Extract the [X, Y] coordinate from the center of the cell holding the provided text.  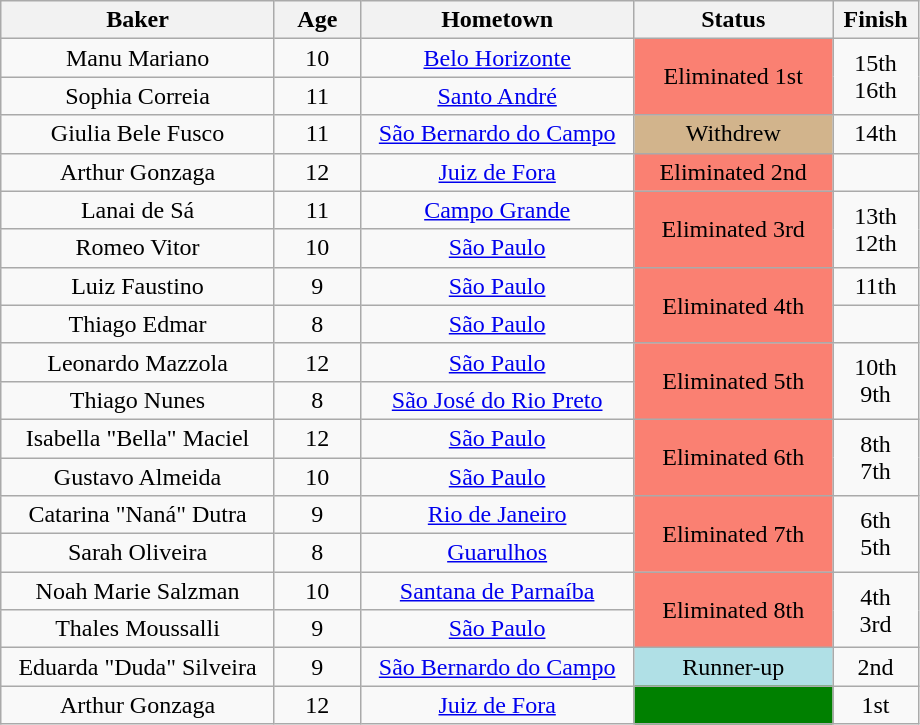
Eliminated 2nd [734, 172]
Age [317, 20]
Belo Horizonte [497, 58]
8th7th [875, 457]
Guarulhos [497, 553]
10th9th [875, 381]
Eliminated 7th [734, 534]
15th16th [875, 77]
Catarina "Naná" Dutra [138, 515]
Status [734, 20]
Luiz Faustino [138, 286]
Eliminated 4th [734, 305]
Santana de Parnaíba [497, 591]
Eliminated 6th [734, 457]
Eliminated 1st [734, 77]
13th12th [875, 229]
Santo André [497, 96]
São José do Rio Preto [497, 400]
Lanai de Sá [138, 210]
Campo Grande [497, 210]
Manu Mariano [138, 58]
Eduarda "Duda" Silveira [138, 667]
Sarah Oliveira [138, 553]
Eliminated 8th [734, 610]
Gustavo Almeida [138, 477]
6th5th [875, 534]
Baker [138, 20]
Hometown [497, 20]
Sophia Correia [138, 96]
14th [875, 134]
Finish [875, 20]
11th [875, 286]
Leonardo Mazzola [138, 362]
4th3rd [875, 610]
Eliminated 5th [734, 381]
Thiago Edmar [138, 324]
2nd [875, 667]
Thales Moussalli [138, 629]
Noah Marie Salzman [138, 591]
Giulia Bele Fusco [138, 134]
Eliminated 3rd [734, 229]
1st [875, 705]
Withdrew [734, 134]
Rio de Janeiro [497, 515]
Isabella "Bella" Maciel [138, 438]
Romeo Vitor [138, 248]
Thiago Nunes [138, 400]
Runner-up [734, 667]
